Pinpoint the cell where the given text exists, returning its [x, y] midpoint coordinate. 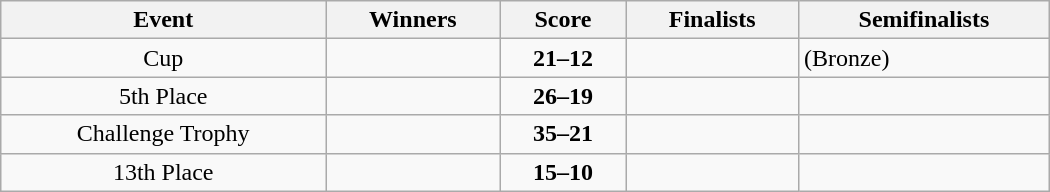
Cup [164, 58]
26–19 [563, 96]
13th Place [164, 172]
(Bronze) [924, 58]
Event [164, 20]
Challenge Trophy [164, 134]
35–21 [563, 134]
Score [563, 20]
Semifinalists [924, 20]
15–10 [563, 172]
Winners [413, 20]
5th Place [164, 96]
21–12 [563, 58]
Finalists [712, 20]
